For the text-containing cell, return its midpoint in [x, y] coordinate format. 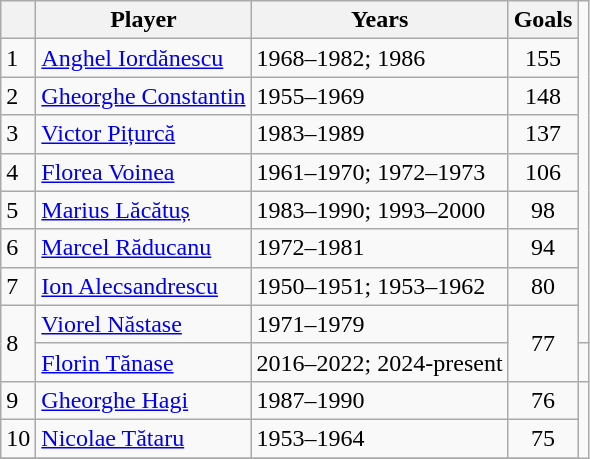
4 [18, 172]
Florea Voinea [144, 172]
2016–2022; 2024-present [380, 362]
Goals [543, 20]
1961–1970; 1972–1973 [380, 172]
Florin Tănase [144, 362]
Ion Alecsandrescu [144, 286]
75 [543, 438]
148 [543, 96]
Gheorghe Hagi [144, 400]
Anghel Iordănescu [144, 58]
155 [543, 58]
137 [543, 134]
Nicolae Tătaru [144, 438]
Victor Pițurcă [144, 134]
1968–1982; 1986 [380, 58]
1983–1990; 1993–2000 [380, 210]
77 [543, 343]
6 [18, 248]
1 [18, 58]
76 [543, 400]
1953–1964 [380, 438]
106 [543, 172]
Viorel Năstase [144, 324]
1987–1990 [380, 400]
7 [18, 286]
Marius Lăcătuș [144, 210]
1950–1951; 1953–1962 [380, 286]
80 [543, 286]
1955–1969 [380, 96]
2 [18, 96]
Gheorghe Constantin [144, 96]
10 [18, 438]
9 [18, 400]
8 [18, 343]
3 [18, 134]
1972–1981 [380, 248]
Marcel Răducanu [144, 248]
Years [380, 20]
94 [543, 248]
98 [543, 210]
1971–1979 [380, 324]
1983–1989 [380, 134]
Player [144, 20]
5 [18, 210]
